Find where the given text appears and provide that cell's center as (X, Y) coordinate. 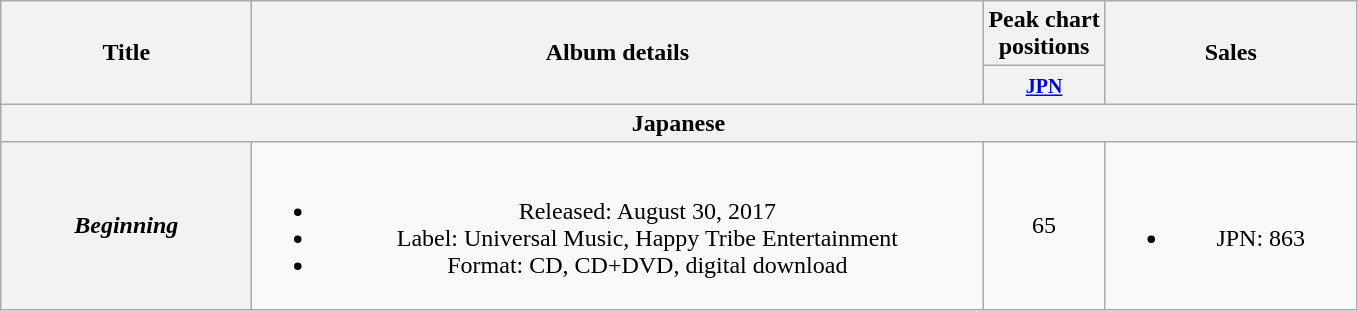
Japanese (679, 123)
65 (1044, 226)
JPN: 863 (1230, 226)
Released: August 30, 2017Label: Universal Music, Happy Tribe EntertainmentFormat: CD, CD+DVD, digital download (618, 226)
Peak chartpositions (1044, 34)
Sales (1230, 52)
Title (126, 52)
JPN (1044, 85)
Album details (618, 52)
Beginning (126, 226)
